Output the (X, Y) coordinate of the center of the cell containing the given text.  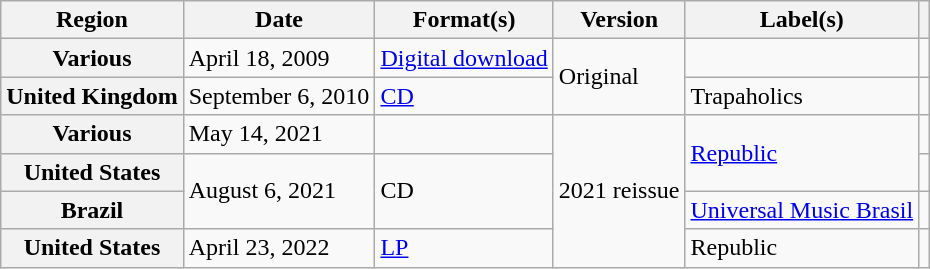
Label(s) (802, 20)
United Kingdom (92, 96)
Format(s) (464, 20)
Universal Music Brasil (802, 210)
April 23, 2022 (279, 248)
Version (619, 20)
Trapaholics (802, 96)
September 6, 2010 (279, 96)
Region (92, 20)
April 18, 2009 (279, 58)
August 6, 2021 (279, 191)
Date (279, 20)
Original (619, 77)
Brazil (92, 210)
LP (464, 248)
Digital download (464, 58)
May 14, 2021 (279, 134)
2021 reissue (619, 191)
